Provide the (X, Y) coordinate of the cell's center where the given text is located.  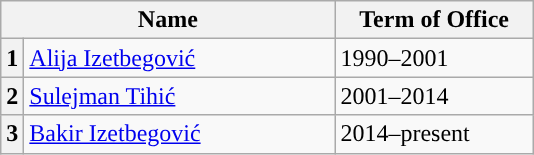
Sulejman Tihić (180, 96)
Alija Izetbegović (180, 58)
Bakir Izetbegović (180, 134)
1 (12, 58)
2 (12, 96)
3 (12, 134)
Term of Office (434, 20)
2014–present (434, 134)
2001–2014 (434, 96)
Name (168, 20)
1990–2001 (434, 58)
